Determine the [x, y] coordinate at the center of the cell enclosing the given text.  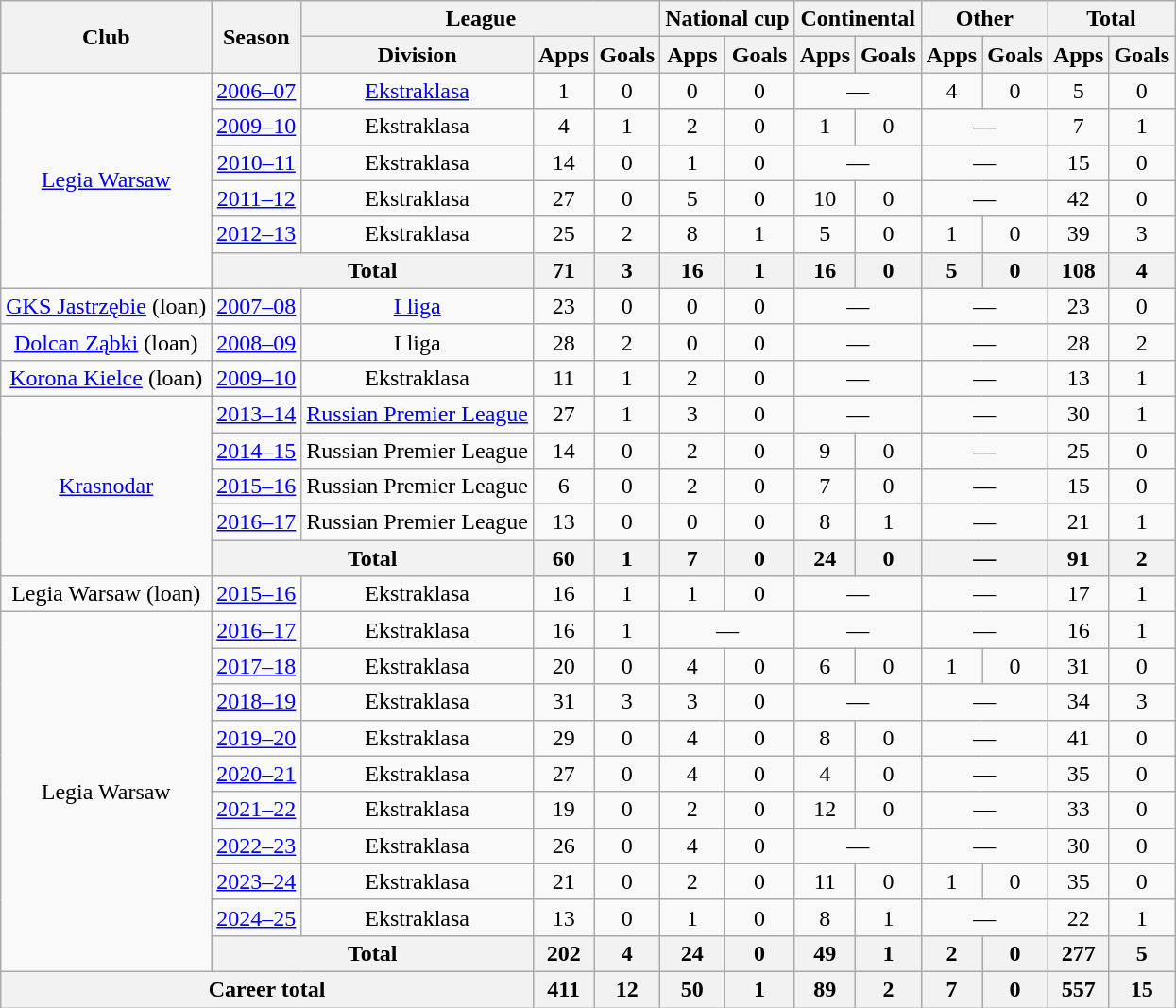
Career total [267, 989]
GKS Jastrzębie (loan) [106, 306]
411 [563, 989]
2018–19 [257, 702]
10 [825, 198]
2023–24 [257, 881]
49 [825, 953]
60 [563, 558]
2020–21 [257, 774]
Season [257, 37]
Korona Kielce (loan) [106, 378]
2019–20 [257, 738]
26 [563, 846]
557 [1078, 989]
Legia Warsaw (loan) [106, 594]
2024–25 [257, 917]
League [481, 19]
Dolcan Ząbki (loan) [106, 342]
2008–09 [257, 342]
277 [1078, 953]
National cup [727, 19]
89 [825, 989]
2006–07 [257, 91]
22 [1078, 917]
39 [1078, 234]
2010–11 [257, 162]
Division [418, 55]
42 [1078, 198]
17 [1078, 594]
34 [1078, 702]
2022–23 [257, 846]
Continental [858, 19]
202 [563, 953]
Other [984, 19]
9 [825, 451]
2013–14 [257, 414]
Krasnodar [106, 486]
91 [1078, 558]
41 [1078, 738]
19 [563, 810]
108 [1078, 270]
2012–13 [257, 234]
50 [692, 989]
33 [1078, 810]
2014–15 [257, 451]
Club [106, 37]
20 [563, 666]
2007–08 [257, 306]
2021–22 [257, 810]
2017–18 [257, 666]
2011–12 [257, 198]
29 [563, 738]
71 [563, 270]
